From the cell containing the given text, extract its center point as (x, y) coordinate. 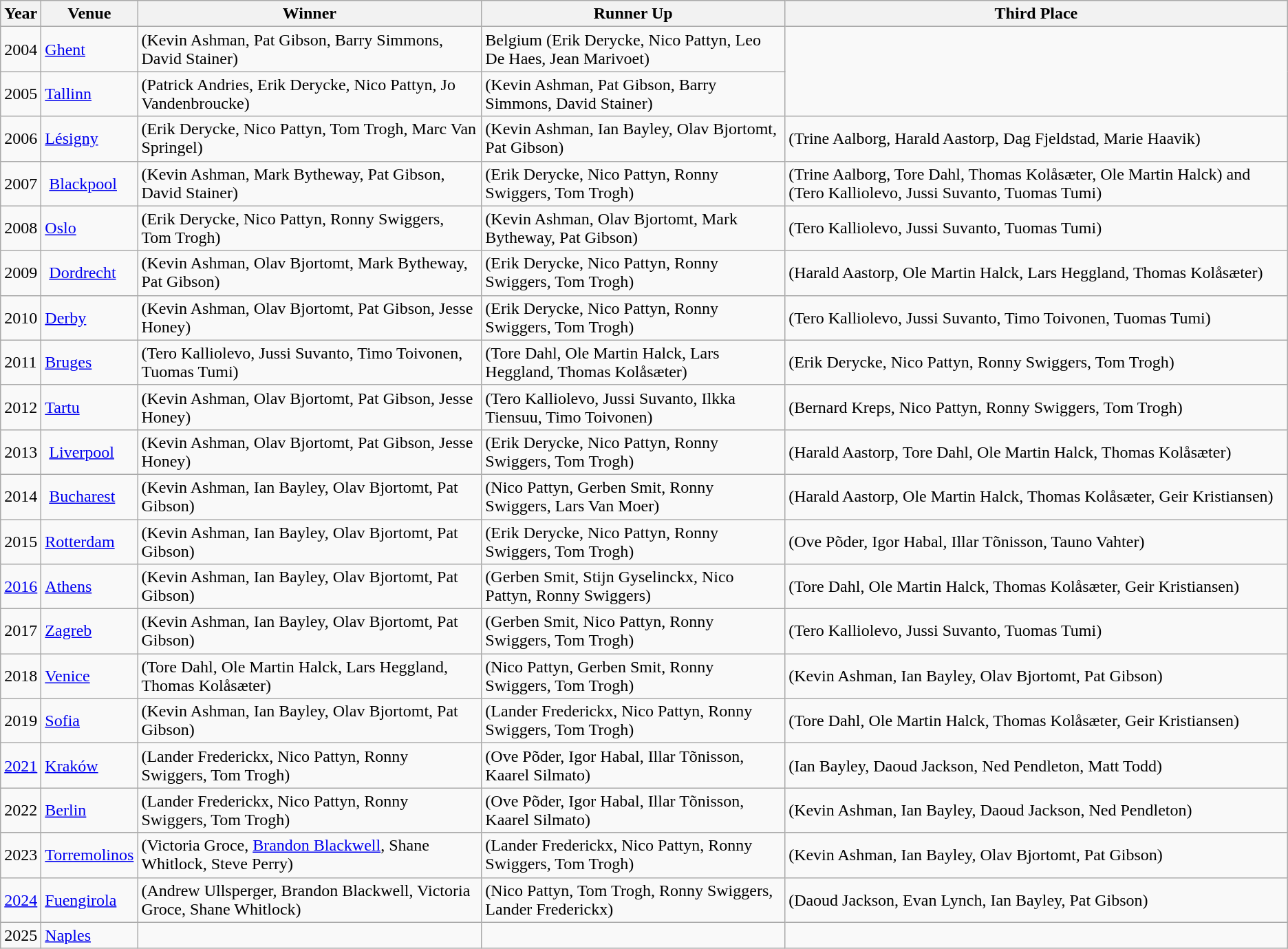
2025 (21, 935)
Naples (89, 935)
Winner (310, 14)
Dordrecht (89, 273)
(Nico Pattyn, Gerben Smit, Ronny Swiggers, Tom Trogh) (633, 676)
(Kevin Ashman, Mark Bytheway, Pat Gibson, David Stainer) (310, 183)
(Bernard Kreps, Nico Pattyn, Ronny Swiggers, Tom Trogh) (1036, 407)
Venue (89, 14)
Derby (89, 318)
Rotterdam (89, 541)
2010 (21, 318)
(Ian Bayley, Daoud Jackson, Ned Pendleton, Matt Todd) (1036, 765)
2012 (21, 407)
Bruges (89, 362)
2017 (21, 632)
(Harald Aastorp, Tore Dahl, Ole Martin Halck, Thomas Kolåsæter) (1036, 451)
2021 (21, 765)
(Erik Derycke, Nico Pattyn, Tom Trogh, Marc Van Springel) (310, 139)
2011 (21, 362)
(Nico Pattyn, Gerben Smit, Ronny Swiggers, Lars Van Moer) (633, 497)
2018 (21, 676)
(Trine Aalborg, Tore Dahl, Thomas Kolåsæter, Ole Martin Halck) and (Tero Kalliolevo, Jussi Suvanto, Tuomas Tumi) (1036, 183)
Kraków (89, 765)
Year (21, 14)
(Harald Aastorp, Ole Martin Halck, Thomas Kolåsæter, Geir Kristiansen) (1036, 497)
(Gerben Smit, Nico Pattyn, Ronny Swiggers, Tom Trogh) (633, 632)
Liverpool (89, 451)
2004 (21, 50)
2009 (21, 273)
2015 (21, 541)
Ghent (89, 50)
2013 (21, 451)
(Tero Kalliolevo, Jussi Suvanto, Ilkka Tiensuu, Timo Toivonen) (633, 407)
Third Place (1036, 14)
(Gerben Smit, Stijn Gyselinckx, Nico Pattyn, Ronny Swiggers) (633, 586)
Belgium (Erik Derycke, Nico Pattyn, Leo De Haes, Jean Marivoet) (633, 50)
Tallinn (89, 94)
Venice (89, 676)
2005 (21, 94)
Torremolinos (89, 855)
Blackpool (89, 183)
2008 (21, 228)
(Daoud Jackson, Evan Lynch, Ian Bayley, Pat Gibson) (1036, 900)
(Victoria Groce, Brandon Blackwell, Shane Whitlock, Steve Perry) (310, 855)
(Harald Aastorp, Ole Martin Halck, Lars Heggland, Thomas Kolåsæter) (1036, 273)
Fuengirola (89, 900)
Sofia (89, 721)
Berlin (89, 811)
Oslo (89, 228)
2016 (21, 586)
2022 (21, 811)
2019 (21, 721)
Bucharest (89, 497)
Zagreb (89, 632)
Athens (89, 586)
2007 (21, 183)
Runner Up (633, 14)
(Andrew Ullsperger, Brandon Blackwell, Victoria Groce, Shane Whitlock) (310, 900)
2024 (21, 900)
2023 (21, 855)
2006 (21, 139)
(Nico Pattyn, Tom Trogh, Ronny Swiggers, Lander Frederickx) (633, 900)
(Kevin Ashman, Ian Bayley, Daoud Jackson, Ned Pendleton) (1036, 811)
Lésigny (89, 139)
Tartu (89, 407)
(Ove Põder, Igor Habal, Illar Tõnisson, Tauno Vahter) (1036, 541)
(Trine Aalborg, Harald Aastorp, Dag Fjeldstad, Marie Haavik) (1036, 139)
2014 (21, 497)
(Patrick Andries, Erik Derycke, Nico Pattyn, Jo Vandenbroucke) (310, 94)
